Capture the cell that displays the provided text and extract its (x, y) central coordinate. 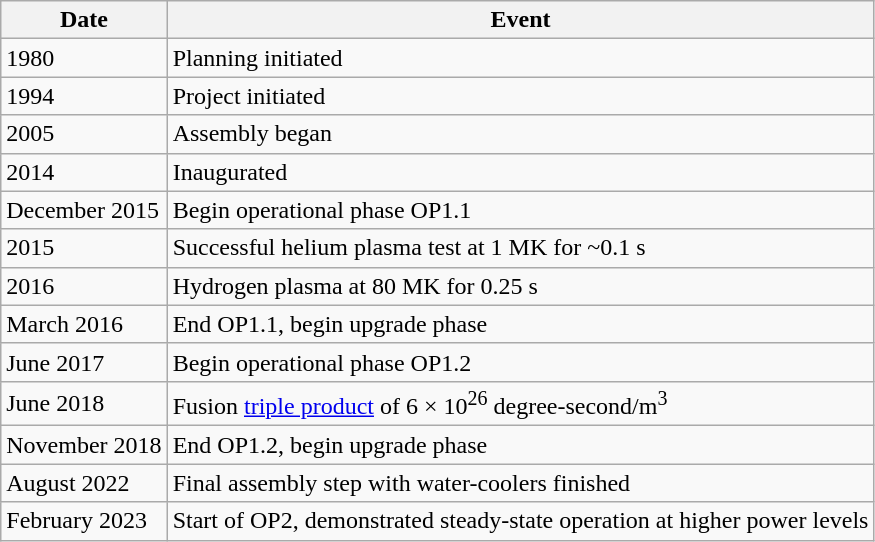
Final assembly step with water-coolers finished (520, 483)
Successful helium plasma test at 1 MK for ~0.1 s (520, 248)
November 2018 (84, 445)
Planning initiated (520, 58)
June 2018 (84, 404)
June 2017 (84, 362)
Date (84, 20)
Fusion triple product of 6 × 1026 degree-second/m3 (520, 404)
Project initiated (520, 96)
Inaugurated (520, 172)
Assembly began (520, 134)
March 2016 (84, 324)
Begin operational phase OP1.2 (520, 362)
December 2015 (84, 210)
Hydrogen plasma at 80 MK for 0.25 s (520, 286)
Begin operational phase OP1.1 (520, 210)
1980 (84, 58)
2005 (84, 134)
2016 (84, 286)
End OP1.2, begin upgrade phase (520, 445)
1994 (84, 96)
Event (520, 20)
2014 (84, 172)
End OP1.1, begin upgrade phase (520, 324)
2015 (84, 248)
February 2023 (84, 521)
August 2022 (84, 483)
Start of OP2, demonstrated steady-state operation at higher power levels (520, 521)
